Capture the cell that displays the provided text and extract its (x, y) central coordinate. 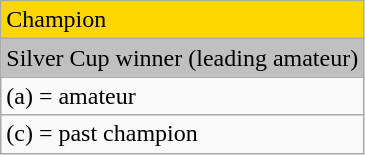
(c) = past champion (182, 134)
(a) = amateur (182, 96)
Champion (182, 20)
Silver Cup winner (leading amateur) (182, 58)
